Detect which cell encompasses the target text, then output its (x, y) center coordinate. 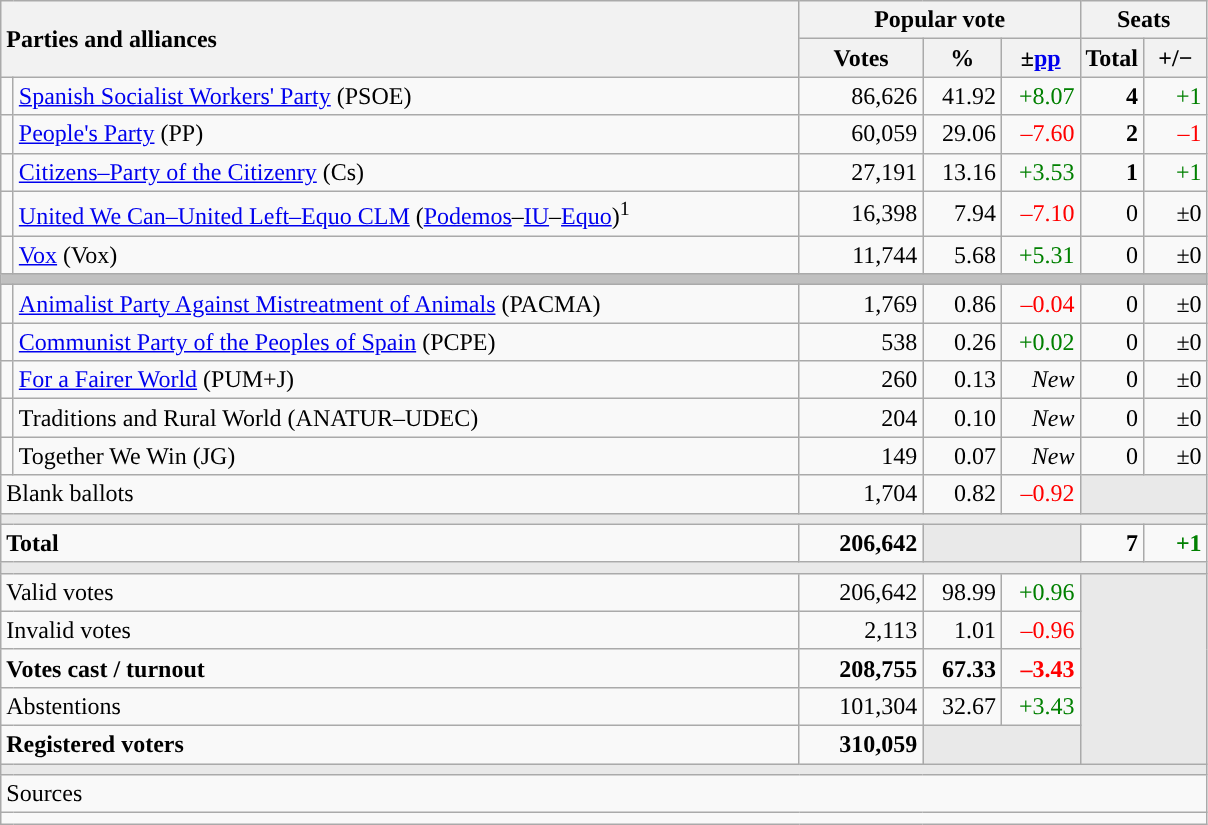
+/− (1176, 58)
Valid votes (400, 592)
1.01 (962, 630)
0.26 (962, 342)
208,755 (861, 668)
–3.43 (1040, 668)
Communist Party of the Peoples of Spain (PCPE) (406, 342)
–7.60 (1040, 134)
5.68 (962, 255)
Vox (Vox) (406, 255)
67.33 (962, 668)
Invalid votes (400, 630)
0.86 (962, 304)
Blank ballots (400, 494)
29.06 (962, 134)
+0.96 (1040, 592)
2 (1112, 134)
Seats (1144, 20)
0.10 (962, 418)
7 (1112, 543)
0.13 (962, 380)
Votes cast / turnout (400, 668)
+8.07 (1040, 96)
Votes (861, 58)
–0.92 (1040, 494)
–0.04 (1040, 304)
Sources (604, 794)
27,191 (861, 172)
538 (861, 342)
1 (1112, 172)
–1 (1176, 134)
4 (1112, 96)
+0.02 (1040, 342)
60,059 (861, 134)
Citizens–Party of the Citizenry (Cs) (406, 172)
2,113 (861, 630)
For a Fairer World (PUM+J) (406, 380)
310,059 (861, 745)
+5.31 (1040, 255)
16,398 (861, 214)
41.92 (962, 96)
Spanish Socialist Workers' Party (PSOE) (406, 96)
Popular vote (940, 20)
101,304 (861, 706)
People's Party (PP) (406, 134)
11,744 (861, 255)
Registered voters (400, 745)
+3.43 (1040, 706)
86,626 (861, 96)
% (962, 58)
–7.10 (1040, 214)
1,704 (861, 494)
+3.53 (1040, 172)
149 (861, 456)
98.99 (962, 592)
Parties and alliances (400, 39)
0.82 (962, 494)
0.07 (962, 456)
260 (861, 380)
1,769 (861, 304)
7.94 (962, 214)
32.67 (962, 706)
Animalist Party Against Mistreatment of Animals (PACMA) (406, 304)
United We Can–United Left–Equo CLM (Podemos–IU–Equo)1 (406, 214)
Together We Win (JG) (406, 456)
Traditions and Rural World (ANATUR–UDEC) (406, 418)
Abstentions (400, 706)
±pp (1040, 58)
204 (861, 418)
–0.96 (1040, 630)
13.16 (962, 172)
